For the text-containing cell, return its midpoint in [x, y] coordinate format. 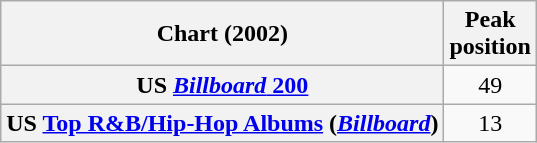
Chart (2002) [222, 34]
Peak position [490, 34]
13 [490, 123]
49 [490, 85]
US Billboard 200 [222, 85]
US Top R&B/Hip-Hop Albums (Billboard) [222, 123]
